Provide the (X, Y) coordinate of the cell's center where the given text is located.  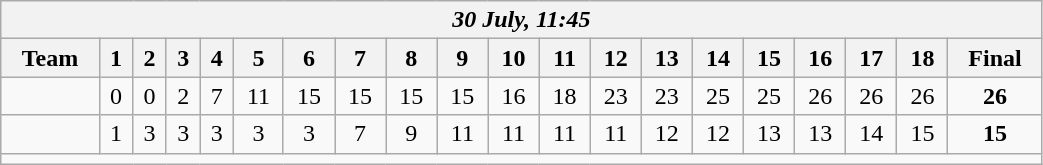
10 (514, 58)
30 July, 11:45 (522, 20)
5 (259, 58)
17 (872, 58)
6 (308, 58)
Final (995, 58)
4 (217, 58)
Team (50, 58)
8 (412, 58)
